Find where the given text appears and provide that cell's center as [X, Y] coordinate. 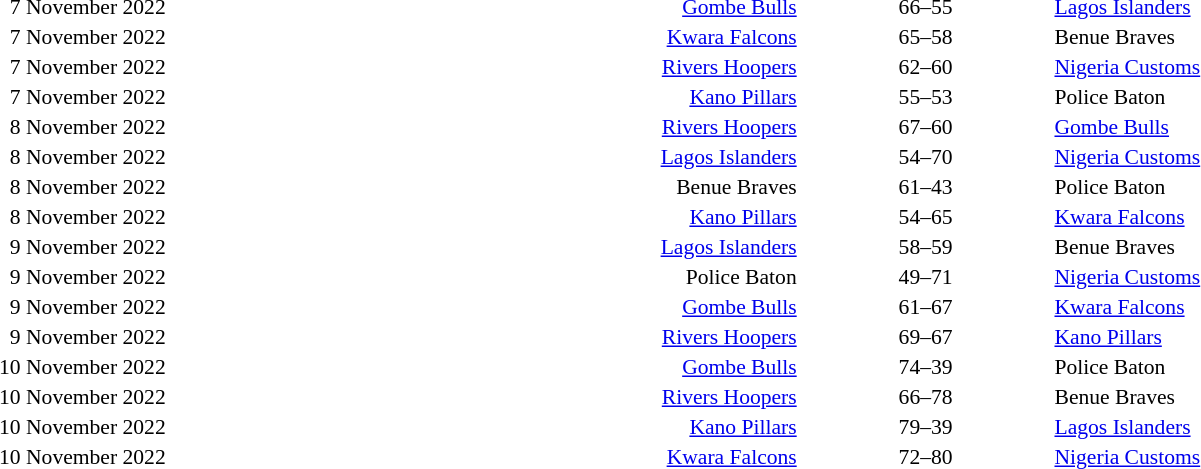
69–67 [926, 337]
Kwara Falcons [484, 37]
61–43 [926, 187]
67–60 [926, 127]
55–53 [926, 97]
49–71 [926, 277]
79–39 [926, 427]
61–67 [926, 307]
54–65 [926, 217]
58–59 [926, 247]
65–58 [926, 37]
62–60 [926, 67]
66–78 [926, 397]
54–70 [926, 157]
74–39 [926, 367]
Benue Braves [484, 187]
Police Baton [484, 277]
